From the cell containing the given text, extract its center point as [x, y] coordinate. 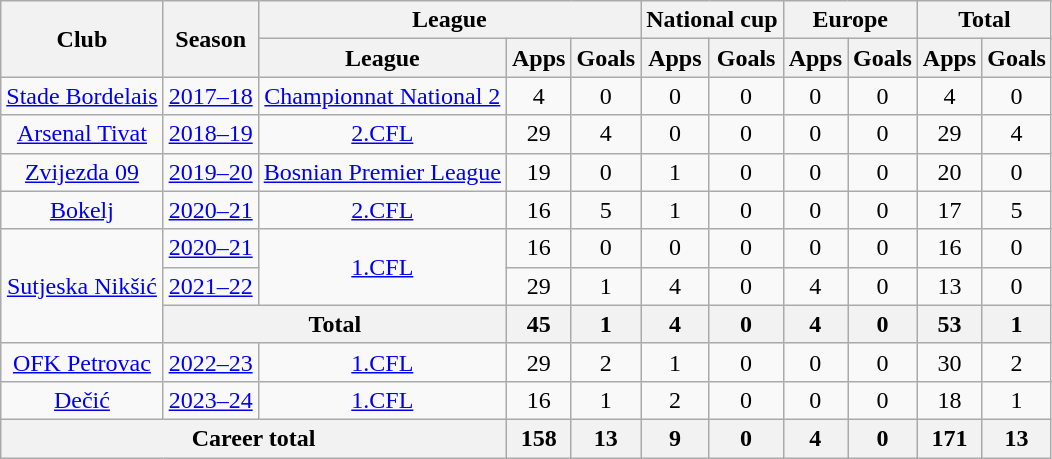
OFK Petrovac [82, 362]
Europe [850, 20]
Career total [254, 438]
171 [949, 438]
20 [949, 172]
Championnat National 2 [382, 96]
Bokelj [82, 210]
Stade Bordelais [82, 96]
19 [539, 172]
2023–24 [210, 400]
Bosnian Premier League [382, 172]
Club [82, 39]
2018–19 [210, 134]
Dečić [82, 400]
45 [539, 324]
2021–22 [210, 286]
53 [949, 324]
158 [539, 438]
18 [949, 400]
30 [949, 362]
2019–20 [210, 172]
17 [949, 210]
9 [675, 438]
2017–18 [210, 96]
Sutjeska Nikšić [82, 286]
Season [210, 39]
2022–23 [210, 362]
Arsenal Tivat [82, 134]
National cup [712, 20]
Zvijezda 09 [82, 172]
